Extract the [x, y] coordinate from the center of the cell holding the provided text.  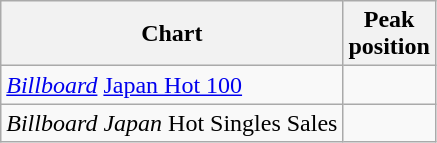
Chart [172, 34]
Billboard Japan Hot Singles Sales [172, 123]
Billboard Japan Hot 100 [172, 85]
Peakposition [389, 34]
